Provide the [X, Y] coordinate of the cell's center where the given text is located.  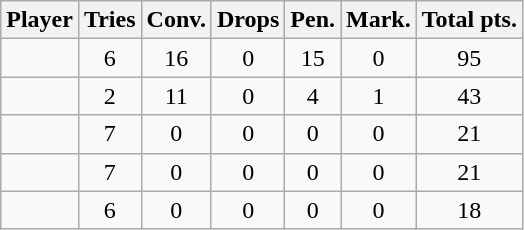
1 [379, 96]
15 [313, 58]
95 [469, 58]
Player [40, 20]
43 [469, 96]
Drops [248, 20]
Conv. [176, 20]
Total pts. [469, 20]
2 [110, 96]
Mark. [379, 20]
18 [469, 210]
4 [313, 96]
Pen. [313, 20]
11 [176, 96]
Tries [110, 20]
16 [176, 58]
